Search for the cell housing the specified text and yield its (x, y) center coordinate. 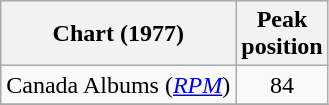
Chart (1977) (118, 34)
Canada Albums (RPM) (118, 85)
Peakposition (282, 34)
84 (282, 85)
